From the cell containing the given text, extract its center point as (x, y) coordinate. 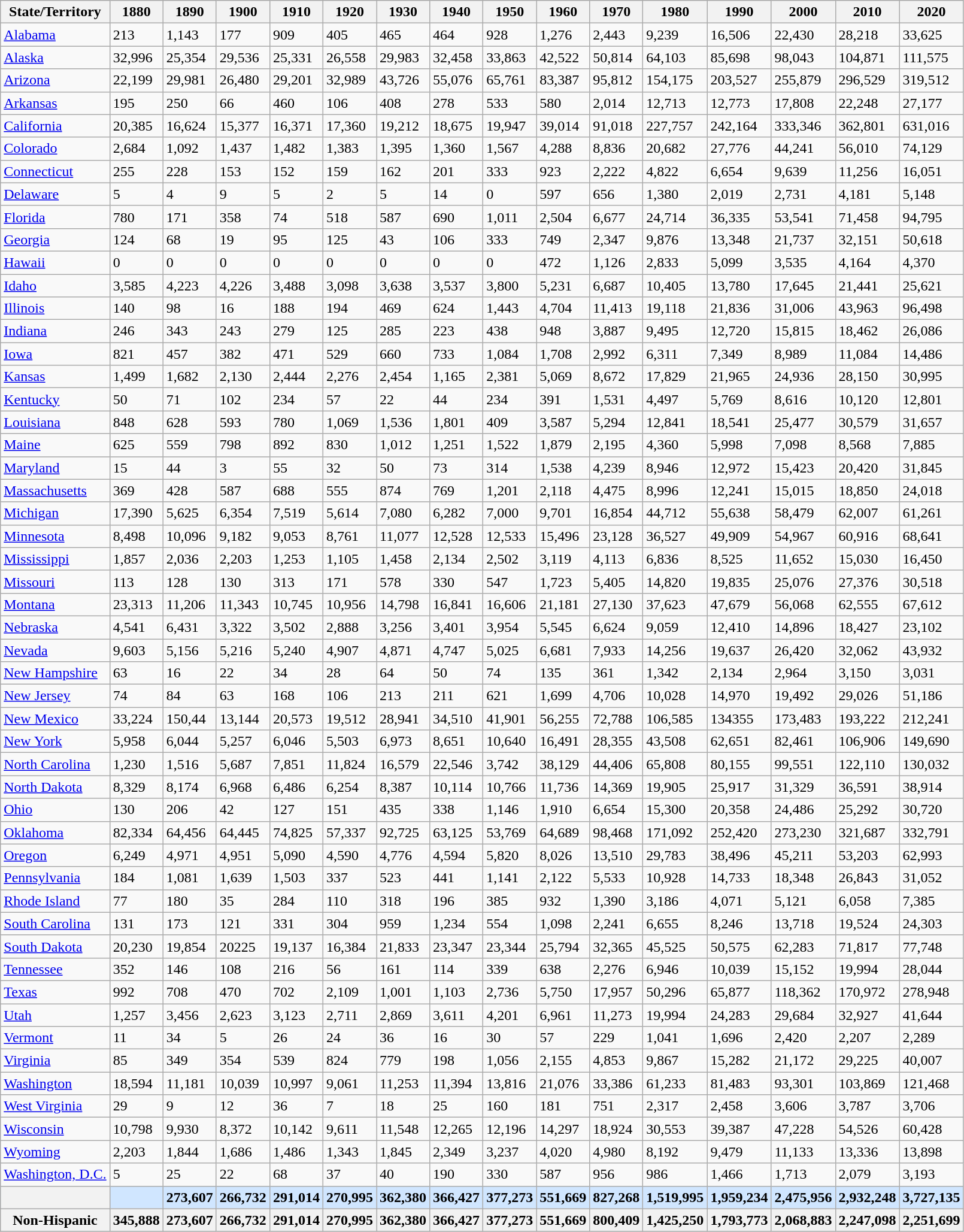
Washington, D.C. (55, 1175)
25,331 (296, 57)
20,385 (137, 126)
3,401 (456, 627)
24,018 (932, 491)
2,079 (867, 1175)
11,256 (867, 171)
278,948 (932, 992)
98 (189, 308)
28,150 (867, 377)
8,616 (804, 399)
11,548 (404, 1129)
50,296 (675, 992)
273,230 (804, 833)
43,726 (404, 80)
16,450 (932, 559)
4,541 (137, 627)
Illinois (55, 308)
2,347 (617, 240)
5,545 (563, 627)
408 (404, 103)
1970 (617, 12)
352 (137, 969)
184 (137, 878)
1,801 (456, 422)
21,737 (804, 240)
1,713 (804, 1175)
1,234 (456, 924)
21,965 (739, 377)
6,624 (617, 627)
358 (243, 217)
77 (137, 901)
18,427 (867, 627)
47,679 (739, 604)
Arizona (55, 80)
4,226 (243, 286)
469 (404, 308)
32,989 (350, 80)
45,525 (675, 946)
2 (350, 194)
1,458 (404, 559)
Montana (55, 604)
21,076 (563, 1083)
180 (189, 901)
2,833 (675, 262)
3,322 (243, 627)
66 (243, 103)
71,817 (867, 946)
56 (350, 969)
465 (404, 35)
16,854 (617, 513)
559 (189, 445)
8,761 (350, 536)
64,103 (675, 57)
4,706 (617, 696)
Non-Hispanic (55, 1220)
1890 (189, 12)
106,906 (867, 741)
8,525 (739, 559)
99,551 (804, 764)
296,529 (867, 80)
6,431 (189, 627)
92,725 (404, 833)
181 (563, 1106)
923 (563, 171)
80,155 (739, 764)
17,829 (675, 377)
Tennessee (55, 969)
3,098 (350, 286)
152 (296, 171)
150,44 (189, 719)
2,711 (350, 1015)
153 (243, 171)
242,164 (739, 126)
203,527 (739, 80)
94,795 (932, 217)
5,820 (510, 855)
6,961 (563, 1015)
554 (510, 924)
9,053 (296, 536)
5,958 (137, 741)
631,016 (932, 126)
1,126 (617, 262)
25,621 (932, 286)
255 (137, 171)
20,420 (867, 468)
827,268 (617, 1197)
14,798 (404, 604)
3,954 (510, 627)
2000 (804, 12)
593 (243, 422)
313 (296, 582)
42,522 (563, 57)
9,182 (243, 536)
6,486 (296, 787)
7,851 (296, 764)
9,701 (563, 513)
656 (617, 194)
50,618 (932, 240)
118,362 (804, 992)
472 (563, 262)
250 (189, 103)
733 (456, 354)
1,105 (350, 559)
11,273 (617, 1015)
2,992 (617, 354)
13,718 (804, 924)
5,216 (243, 650)
405 (350, 35)
1950 (510, 12)
27,130 (617, 604)
1980 (675, 12)
1,425,250 (675, 1220)
19,212 (404, 126)
38,914 (932, 787)
85 (137, 1061)
9,867 (675, 1061)
8,989 (804, 354)
41,644 (932, 1015)
40,007 (932, 1061)
16,579 (404, 764)
91,018 (617, 126)
20,358 (739, 810)
121,468 (932, 1083)
279 (296, 331)
2,036 (189, 559)
49,909 (739, 536)
State/Territory (55, 12)
28,941 (404, 719)
11,084 (867, 354)
21,441 (867, 286)
435 (404, 810)
18,541 (739, 422)
28,355 (617, 741)
19 (243, 240)
12,713 (675, 103)
1,383 (350, 149)
South Dakota (55, 946)
33,625 (932, 35)
11,181 (189, 1083)
1,251 (456, 445)
228 (189, 171)
2,475,956 (804, 1197)
1,011 (510, 217)
23,128 (617, 536)
19,637 (739, 650)
5,148 (932, 194)
98,043 (804, 57)
19,492 (804, 696)
7,349 (739, 354)
31,052 (932, 878)
1,845 (404, 1152)
23,102 (932, 627)
15,015 (804, 491)
624 (456, 308)
Nebraska (55, 627)
24,714 (675, 217)
17,808 (804, 103)
14,486 (932, 354)
2,118 (563, 491)
8,836 (617, 149)
Rhode Island (55, 901)
82,334 (137, 833)
986 (675, 1175)
26,420 (804, 650)
62,651 (739, 741)
10,120 (867, 399)
64,445 (243, 833)
2,381 (510, 377)
53,769 (510, 833)
621 (510, 696)
6,282 (456, 513)
9,876 (675, 240)
67,612 (932, 604)
Mississippi (55, 559)
10,096 (189, 536)
5,750 (563, 992)
8,372 (243, 1129)
146 (189, 969)
37 (350, 1175)
9,639 (804, 171)
337 (350, 878)
81,483 (739, 1083)
7,385 (932, 901)
2,019 (739, 194)
628 (189, 422)
Indiana (55, 331)
47,228 (804, 1129)
Connecticut (55, 171)
385 (510, 901)
127 (296, 810)
702 (296, 992)
31,845 (932, 468)
27,376 (867, 582)
43 (404, 240)
3,535 (804, 262)
68,641 (932, 536)
4,594 (456, 855)
8,192 (675, 1152)
5,121 (804, 901)
821 (137, 354)
198 (456, 1061)
2,444 (296, 377)
9,611 (350, 1129)
62,283 (804, 946)
72,788 (617, 719)
438 (510, 331)
6,655 (675, 924)
17,957 (617, 992)
1,686 (243, 1152)
12,720 (739, 331)
18,462 (867, 331)
Maine (55, 445)
19,512 (350, 719)
4,370 (932, 262)
3 (243, 468)
2,964 (804, 673)
874 (404, 491)
1,522 (510, 445)
4,971 (189, 855)
South Carolina (55, 924)
16,051 (932, 171)
7,098 (804, 445)
345,888 (137, 1220)
4,223 (189, 286)
5,533 (617, 878)
8,651 (456, 741)
223 (456, 331)
339 (510, 969)
1900 (243, 12)
Oklahoma (55, 833)
749 (563, 240)
533 (510, 103)
769 (456, 491)
Georgia (55, 240)
85,698 (739, 57)
10,745 (296, 604)
5,405 (617, 582)
2,014 (617, 103)
2,869 (404, 1015)
391 (563, 399)
32 (350, 468)
36,591 (867, 787)
21,836 (739, 308)
20225 (243, 946)
1,466 (739, 1175)
32,062 (867, 650)
110 (350, 901)
160 (510, 1106)
Washington (55, 1083)
36,527 (675, 536)
1,165 (456, 377)
361 (617, 673)
16,371 (296, 126)
96,498 (932, 308)
195 (137, 103)
331 (296, 924)
4,704 (563, 308)
5,503 (350, 741)
3,488 (296, 286)
1960 (563, 12)
948 (563, 331)
151 (350, 810)
65,808 (675, 764)
3,585 (137, 286)
Vermont (55, 1038)
65,877 (739, 992)
18,594 (137, 1083)
690 (456, 217)
4,201 (510, 1015)
1,499 (137, 377)
26,843 (867, 878)
12,533 (510, 536)
New York (55, 741)
64 (404, 673)
24,486 (804, 810)
14,970 (739, 696)
15,815 (804, 331)
31,006 (804, 308)
23,313 (137, 604)
10,142 (296, 1129)
25,292 (867, 810)
460 (296, 103)
60,428 (932, 1129)
45,211 (804, 855)
22,546 (456, 764)
2,458 (739, 1106)
1,056 (510, 1061)
11,077 (404, 536)
Florida (55, 217)
22,430 (804, 35)
173,483 (804, 719)
246 (137, 331)
8,672 (617, 377)
84 (189, 696)
1,723 (563, 582)
19,854 (189, 946)
800,409 (617, 1220)
Maryland (55, 468)
25,354 (189, 57)
34,510 (456, 719)
470 (243, 992)
108 (243, 969)
708 (189, 992)
39,014 (563, 126)
5,614 (350, 513)
252,420 (739, 833)
23,344 (510, 946)
33,386 (617, 1083)
95,812 (617, 80)
349 (189, 1061)
1,437 (243, 149)
206 (189, 810)
1,959,234 (739, 1197)
3,537 (456, 286)
2010 (867, 12)
956 (617, 1175)
1930 (404, 12)
9,239 (675, 35)
Kentucky (55, 399)
29,981 (189, 80)
194 (350, 308)
1,696 (739, 1038)
140 (137, 308)
16,491 (563, 741)
1,503 (296, 878)
30,579 (867, 422)
4,980 (617, 1152)
555 (350, 491)
597 (563, 194)
8,174 (189, 787)
1,001 (404, 992)
168 (296, 696)
464 (456, 35)
4,475 (617, 491)
2,420 (804, 1038)
3,150 (867, 673)
77,748 (932, 946)
15,423 (804, 468)
Texas (55, 992)
243 (243, 331)
1,012 (404, 445)
518 (350, 217)
2,195 (617, 445)
362,801 (867, 126)
64,456 (189, 833)
6,311 (675, 354)
4,590 (350, 855)
Massachusetts (55, 491)
319,512 (932, 80)
12,410 (739, 627)
58,479 (804, 513)
Pennsylvania (55, 878)
4,360 (675, 445)
1,343 (350, 1152)
4,776 (404, 855)
2,443 (617, 35)
California (55, 126)
21,833 (404, 946)
2,222 (617, 171)
17,645 (804, 286)
114 (456, 969)
2,504 (563, 217)
113 (137, 582)
Ohio (55, 810)
6,044 (189, 741)
13,144 (243, 719)
7,519 (296, 513)
2,109 (350, 992)
992 (137, 992)
19,835 (739, 582)
1,844 (189, 1152)
3,787 (867, 1106)
29,684 (804, 1015)
18,675 (456, 126)
32,365 (617, 946)
5,240 (296, 650)
2,623 (243, 1015)
3,727,135 (932, 1197)
8,026 (563, 855)
95 (296, 240)
332,791 (932, 833)
8,568 (867, 445)
14,297 (563, 1129)
106,585 (675, 719)
39,387 (739, 1129)
5,231 (563, 286)
10,766 (510, 787)
471 (296, 354)
16,384 (350, 946)
7,885 (932, 445)
3,706 (932, 1106)
54,526 (867, 1129)
5,069 (563, 377)
64,689 (563, 833)
201 (456, 171)
4,907 (350, 650)
56,068 (804, 604)
11,824 (350, 764)
55,076 (456, 80)
5,025 (510, 650)
111,575 (932, 57)
212,241 (932, 719)
2,932,248 (867, 1197)
18,850 (867, 491)
161 (404, 969)
2,731 (804, 194)
162 (404, 171)
1,516 (189, 764)
2,068,883 (804, 1220)
New Hampshire (55, 673)
2,317 (675, 1106)
29,983 (404, 57)
29,783 (675, 855)
North Dakota (55, 787)
1,276 (563, 35)
1,342 (675, 673)
2,349 (456, 1152)
177 (243, 35)
130,032 (932, 764)
54,967 (804, 536)
Minnesota (55, 536)
1,201 (510, 491)
6,249 (137, 855)
104,871 (867, 57)
8,498 (137, 536)
11,394 (456, 1083)
31,657 (932, 422)
12 (243, 1106)
43,963 (867, 308)
62,993 (932, 855)
17,360 (350, 126)
4,853 (617, 1061)
6,681 (563, 650)
Oregon (55, 855)
29,225 (867, 1061)
12,265 (456, 1129)
14,896 (804, 627)
1,081 (189, 878)
15,377 (243, 126)
580 (563, 103)
3,237 (510, 1152)
41,901 (510, 719)
6,968 (243, 787)
36,335 (739, 217)
779 (404, 1061)
9,603 (137, 650)
1,084 (510, 354)
1,531 (617, 399)
5,769 (739, 399)
382 (243, 354)
3,800 (510, 286)
1,519,995 (675, 1197)
12,801 (932, 399)
5,294 (617, 422)
2,454 (404, 377)
824 (350, 1061)
3,256 (404, 627)
1910 (296, 12)
5,998 (739, 445)
11,652 (804, 559)
171,092 (675, 833)
16,606 (510, 604)
13,780 (739, 286)
10,956 (350, 604)
333,346 (804, 126)
Idaho (55, 286)
65,761 (510, 80)
Wyoming (55, 1152)
1,141 (510, 878)
9,059 (675, 627)
16,506 (739, 35)
1,567 (510, 149)
2,684 (137, 149)
43,508 (675, 741)
29,536 (243, 57)
9,930 (189, 1129)
255,879 (804, 80)
1,538 (563, 468)
6,058 (867, 901)
1,069 (350, 422)
West Virginia (55, 1106)
4,113 (617, 559)
11,206 (189, 604)
19,137 (296, 946)
21,172 (804, 1061)
Missouri (55, 582)
1880 (137, 12)
2,122 (563, 878)
529 (350, 354)
27,177 (932, 103)
29,201 (296, 80)
457 (189, 354)
1,380 (675, 194)
304 (350, 924)
4,288 (563, 149)
73 (456, 468)
1,708 (563, 354)
4,497 (675, 399)
Iowa (55, 354)
338 (456, 810)
547 (510, 582)
7,080 (404, 513)
318 (404, 901)
227,757 (675, 126)
63,125 (456, 833)
12,241 (739, 491)
5,090 (296, 855)
8,329 (137, 787)
7 (350, 1106)
1,103 (456, 992)
10,114 (456, 787)
29,026 (867, 696)
32,996 (137, 57)
51,186 (932, 696)
15,300 (675, 810)
56,255 (563, 719)
15,282 (739, 1061)
173 (189, 924)
40 (404, 1175)
28,044 (932, 969)
4,164 (867, 262)
211 (456, 696)
25,477 (804, 422)
31,329 (804, 787)
98,468 (617, 833)
1,360 (456, 149)
44,406 (617, 764)
14,820 (675, 582)
17,390 (137, 513)
19,947 (510, 126)
30,720 (932, 810)
42 (243, 810)
1,253 (296, 559)
Alaska (55, 57)
149,690 (932, 741)
22,199 (137, 80)
Michigan (55, 513)
55,638 (739, 513)
909 (296, 35)
53,541 (804, 217)
284 (296, 901)
61,233 (675, 1083)
20,230 (137, 946)
55 (296, 468)
8,246 (739, 924)
26 (296, 1038)
134355 (739, 719)
1990 (739, 12)
13,816 (510, 1083)
82,461 (804, 741)
3,606 (804, 1106)
6,354 (243, 513)
23,347 (456, 946)
3,119 (563, 559)
102 (243, 399)
19,524 (867, 924)
2,155 (563, 1061)
1,257 (137, 1015)
1920 (350, 12)
Kansas (55, 377)
26,558 (350, 57)
1,857 (137, 559)
170,972 (867, 992)
343 (189, 331)
409 (510, 422)
61,261 (932, 513)
Alabama (55, 35)
959 (404, 924)
93,301 (804, 1083)
2,888 (350, 627)
13,348 (739, 240)
14,733 (739, 878)
1,682 (189, 377)
7,933 (617, 650)
278 (456, 103)
19,905 (675, 787)
32,458 (456, 57)
30,553 (675, 1129)
83,387 (563, 80)
121 (243, 924)
5,687 (243, 764)
5,099 (739, 262)
122,110 (867, 764)
50,814 (617, 57)
44,241 (804, 149)
2,251,699 (932, 1220)
6,836 (675, 559)
441 (456, 878)
Nevada (55, 650)
3,031 (932, 673)
62,555 (867, 604)
10,798 (137, 1129)
37,623 (675, 604)
30 (510, 1038)
4,071 (739, 901)
4,951 (243, 855)
2020 (932, 12)
38,496 (739, 855)
56,010 (867, 149)
848 (137, 422)
4,181 (867, 194)
Virginia (55, 1061)
688 (296, 491)
62,007 (867, 513)
18,348 (804, 878)
1,699 (563, 696)
35 (243, 901)
30,518 (932, 582)
1,793,773 (739, 1220)
Louisiana (55, 422)
5,625 (189, 513)
15,152 (804, 969)
13,898 (932, 1152)
New Jersey (55, 696)
4,020 (563, 1152)
Delaware (55, 194)
22,248 (867, 103)
20,682 (675, 149)
190 (456, 1175)
159 (350, 171)
11,736 (563, 787)
20,573 (296, 719)
14 (456, 194)
4,239 (617, 468)
Arkansas (55, 103)
10,640 (510, 741)
2,241 (617, 924)
4 (189, 194)
11,253 (404, 1083)
12,841 (675, 422)
1,230 (137, 764)
12,196 (510, 1129)
188 (296, 308)
Colorado (55, 149)
74,129 (932, 149)
11,133 (804, 1152)
33,863 (510, 57)
4,822 (675, 171)
10,928 (675, 878)
1,092 (189, 149)
4,871 (404, 650)
892 (296, 445)
Hawaii (55, 262)
5,156 (189, 650)
26,086 (932, 331)
28 (350, 673)
128 (189, 582)
10,997 (296, 1083)
2,247,098 (867, 1220)
29 (137, 1106)
321,687 (867, 833)
8,387 (404, 787)
3,587 (563, 422)
1,910 (563, 810)
124 (137, 240)
North Carolina (55, 764)
71,458 (867, 217)
32,151 (867, 240)
57,337 (350, 833)
3,742 (510, 764)
44,712 (675, 513)
135 (563, 673)
9,495 (675, 331)
9,061 (350, 1083)
2,502 (510, 559)
33,224 (137, 719)
3,502 (296, 627)
6,046 (296, 741)
16,841 (456, 604)
24 (350, 1038)
830 (350, 445)
Wisconsin (55, 1129)
53,203 (867, 855)
3,611 (456, 1015)
314 (510, 468)
523 (404, 878)
154,175 (675, 80)
6,677 (617, 217)
428 (189, 491)
60,916 (867, 536)
18,924 (617, 1129)
1,639 (243, 878)
1,486 (296, 1152)
1,443 (510, 308)
1,879 (563, 445)
1,041 (675, 1038)
13,336 (867, 1152)
7,000 (510, 513)
19,118 (675, 308)
10,028 (675, 696)
32,927 (867, 1015)
11,343 (243, 604)
30,995 (932, 377)
932 (563, 901)
12,972 (739, 468)
1,395 (404, 149)
1,146 (510, 810)
2,207 (867, 1038)
6,254 (350, 787)
1940 (456, 12)
6,687 (617, 286)
193,222 (867, 719)
11,413 (617, 308)
2,289 (932, 1038)
2,130 (243, 377)
354 (243, 1061)
3,186 (675, 901)
14,256 (675, 650)
28,218 (867, 35)
15,496 (563, 536)
3,638 (404, 286)
27,776 (739, 149)
1,536 (404, 422)
196 (456, 901)
38,129 (563, 764)
71 (189, 399)
10,405 (675, 286)
14,369 (617, 787)
103,869 (867, 1083)
1,143 (189, 35)
660 (404, 354)
8,996 (675, 491)
539 (296, 1061)
Utah (55, 1015)
26,480 (243, 80)
285 (404, 331)
74,825 (296, 833)
50,575 (739, 946)
578 (404, 582)
15,030 (867, 559)
3,123 (296, 1015)
216 (296, 969)
1,098 (563, 924)
6,973 (404, 741)
21,181 (563, 604)
625 (137, 445)
24,303 (932, 924)
369 (137, 491)
15 (137, 468)
11 (137, 1038)
131 (137, 924)
18 (404, 1106)
798 (243, 445)
928 (510, 35)
5,257 (243, 741)
3,887 (617, 331)
6,946 (675, 969)
13,510 (617, 855)
16,624 (189, 126)
1,390 (617, 901)
3,193 (932, 1175)
751 (617, 1106)
8,946 (675, 468)
638 (563, 969)
New Mexico (55, 719)
24,283 (739, 1015)
229 (617, 1038)
12,528 (456, 536)
12,773 (739, 103)
1,482 (296, 149)
2,736 (510, 992)
25,076 (804, 582)
25,794 (563, 946)
25,917 (739, 787)
3,456 (189, 1015)
4,747 (456, 650)
24,936 (804, 377)
9,479 (739, 1152)
43,932 (932, 650)
